Scan for the cell matching the given text and deliver its [X, Y] coordinate at center. 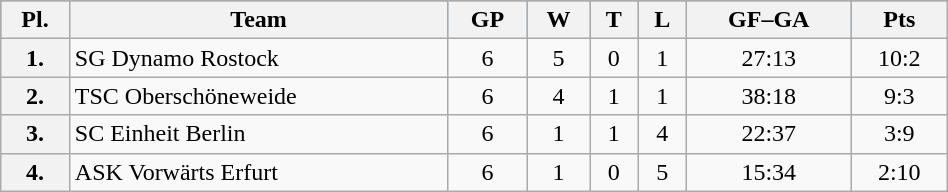
38:18 [768, 96]
T [614, 20]
SC Einheit Berlin [258, 134]
3:9 [899, 134]
Pts [899, 20]
10:2 [899, 58]
ASK Vorwärts Erfurt [258, 172]
27:13 [768, 58]
1. [36, 58]
L [662, 20]
W [558, 20]
2. [36, 96]
3. [36, 134]
15:34 [768, 172]
TSC Oberschöneweide [258, 96]
GF–GA [768, 20]
2:10 [899, 172]
Team [258, 20]
SG Dynamo Rostock [258, 58]
22:37 [768, 134]
4. [36, 172]
9:3 [899, 96]
Pl. [36, 20]
GP [488, 20]
